From the cell containing the given text, extract its center point as (x, y) coordinate. 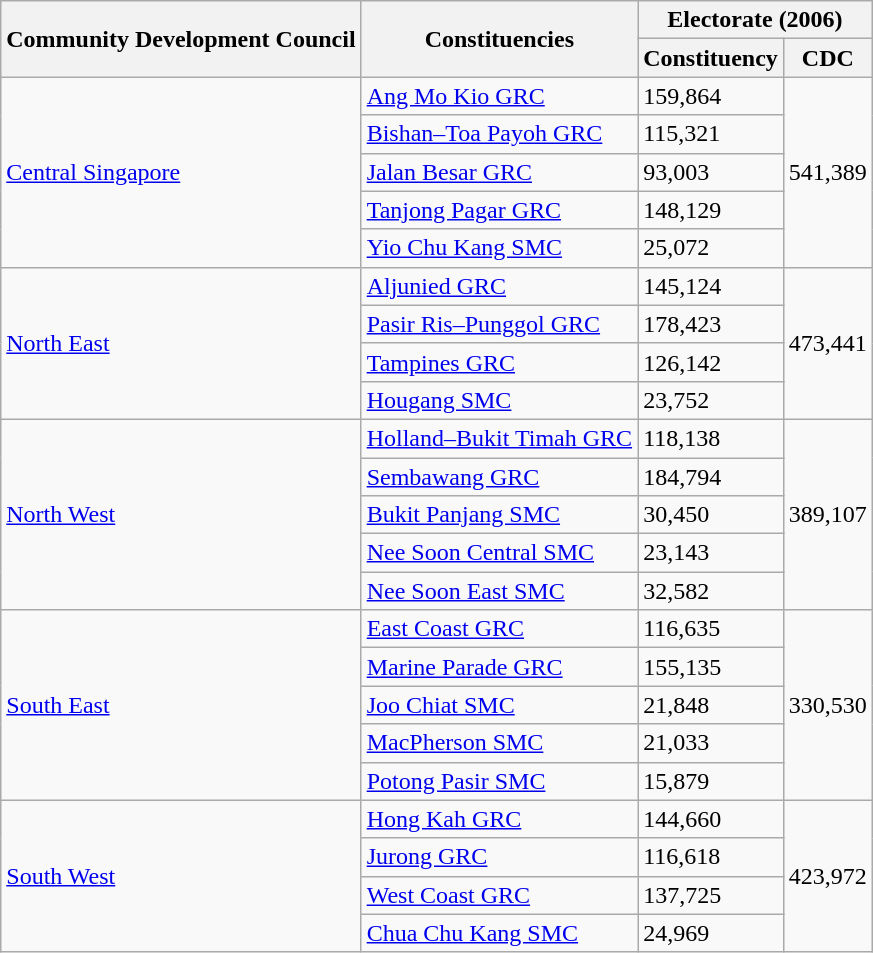
144,660 (711, 819)
541,389 (828, 172)
Central Singapore (181, 172)
Bishan–Toa Payoh GRC (499, 134)
23,143 (711, 553)
21,033 (711, 743)
Sembawang GRC (499, 477)
Nee Soon East SMC (499, 591)
Aljunied GRC (499, 286)
Hong Kah GRC (499, 819)
23,752 (711, 400)
Hougang SMC (499, 400)
Nee Soon Central SMC (499, 553)
South East (181, 705)
CDC (828, 58)
155,135 (711, 667)
25,072 (711, 248)
Tampines GRC (499, 362)
184,794 (711, 477)
Holland–Bukit Timah GRC (499, 438)
93,003 (711, 172)
30,450 (711, 515)
Bukit Panjang SMC (499, 515)
MacPherson SMC (499, 743)
389,107 (828, 514)
137,725 (711, 895)
South West (181, 876)
473,441 (828, 343)
Constituencies (499, 39)
24,969 (711, 933)
159,864 (711, 96)
15,879 (711, 781)
North East (181, 343)
423,972 (828, 876)
Pasir Ris–Punggol GRC (499, 324)
Potong Pasir SMC (499, 781)
32,582 (711, 591)
21,848 (711, 705)
Community Development Council (181, 39)
178,423 (711, 324)
Constituency (711, 58)
145,124 (711, 286)
Joo Chiat SMC (499, 705)
Jalan Besar GRC (499, 172)
Jurong GRC (499, 857)
126,142 (711, 362)
116,635 (711, 629)
Electorate (2006) (756, 20)
West Coast GRC (499, 895)
Ang Mo Kio GRC (499, 96)
North West (181, 514)
118,138 (711, 438)
330,530 (828, 705)
Yio Chu Kang SMC (499, 248)
115,321 (711, 134)
Chua Chu Kang SMC (499, 933)
Tanjong Pagar GRC (499, 210)
Marine Parade GRC (499, 667)
148,129 (711, 210)
116,618 (711, 857)
East Coast GRC (499, 629)
